Identify which cell holds the provided text, then report its [X, Y] central coordinate. 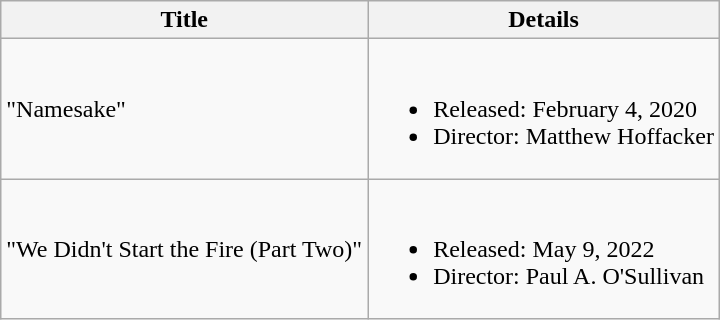
Details [544, 20]
Released: February 4, 2020Director: Matthew Hoffacker [544, 109]
"We Didn't Start the Fire (Part Two)" [184, 249]
Title [184, 20]
"Namesake" [184, 109]
Released: May 9, 2022Director: Paul A. O'Sullivan [544, 249]
